From the cell containing the given text, extract its center point as [X, Y] coordinate. 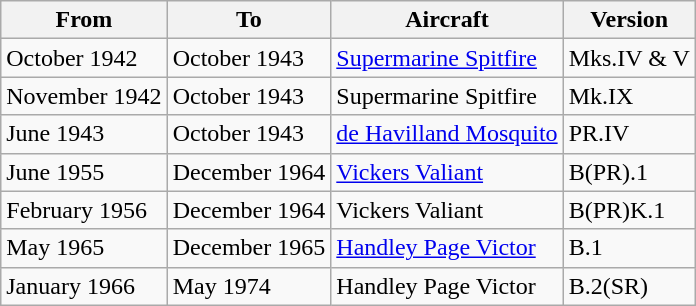
Aircraft [447, 20]
June 1955 [84, 172]
June 1943 [84, 134]
May 1974 [249, 286]
PR.IV [629, 134]
From [84, 20]
November 1942 [84, 96]
B(PR)K.1 [629, 210]
January 1966 [84, 286]
de Havilland Mosquito [447, 134]
B.1 [629, 248]
Mk.IX [629, 96]
October 1942 [84, 58]
February 1956 [84, 210]
B.2(SR) [629, 286]
Mks.IV & V [629, 58]
B(PR).1 [629, 172]
To [249, 20]
May 1965 [84, 248]
December 1965 [249, 248]
Version [629, 20]
